Output the [X, Y] coordinate of the center of the cell containing the given text.  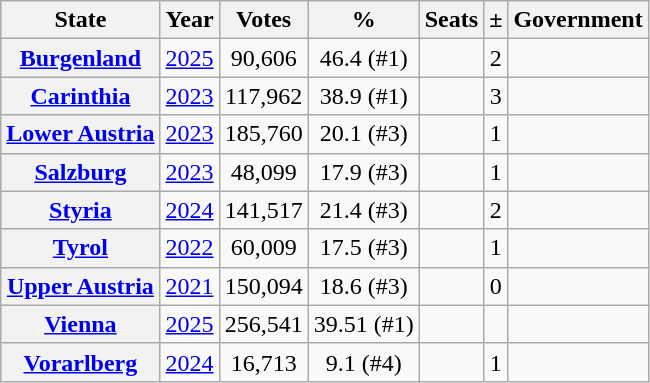
Vorarlberg [80, 362]
% [364, 20]
Year [190, 20]
Vienna [80, 324]
16,713 [264, 362]
Burgenland [80, 58]
48,099 [264, 172]
90,606 [264, 58]
Salzburg [80, 172]
20.1 (#3) [364, 134]
117,962 [264, 96]
39.51 (#1) [364, 324]
256,541 [264, 324]
Upper Austria [80, 286]
46.4 (#1) [364, 58]
2022 [190, 248]
Styria [80, 210]
Seats [451, 20]
17.9 (#3) [364, 172]
3 [496, 96]
141,517 [264, 210]
185,760 [264, 134]
Votes [264, 20]
2021 [190, 286]
21.4 (#3) [364, 210]
18.6 (#3) [364, 286]
150,094 [264, 286]
Carinthia [80, 96]
Tyrol [80, 248]
17.5 (#3) [364, 248]
0 [496, 286]
State [80, 20]
± [496, 20]
38.9 (#1) [364, 96]
Government [578, 20]
60,009 [264, 248]
Lower Austria [80, 134]
9.1 (#4) [364, 362]
